Return the (x, y) coordinate for the center point of the cell that contains the specified text.  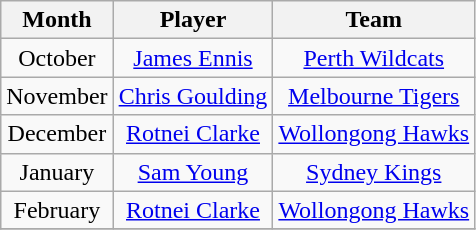
Sam Young (193, 172)
James Ennis (193, 58)
Team (374, 20)
January (57, 172)
Perth Wildcats (374, 58)
December (57, 134)
Sydney Kings (374, 172)
October (57, 58)
Chris Goulding (193, 96)
Month (57, 20)
Player (193, 20)
November (57, 96)
February (57, 210)
Melbourne Tigers (374, 96)
